Find where the given text appears and provide that cell's center as [x, y] coordinate. 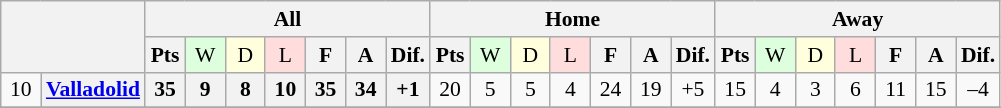
+5 [693, 90]
6 [855, 90]
Valladolid [93, 90]
Home [572, 19]
8 [245, 90]
All [288, 19]
3 [815, 90]
Away [858, 19]
9 [205, 90]
+1 [408, 90]
34 [366, 90]
19 [651, 90]
–4 [978, 90]
20 [450, 90]
11 [896, 90]
24 [611, 90]
